Return the [X, Y] coordinate for the center point of the cell that contains the specified text.  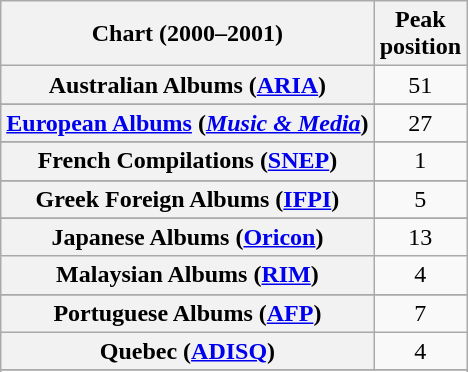
Quebec (ADISQ) [188, 351]
French Compilations (SNEP) [188, 161]
1 [420, 161]
Australian Albums (ARIA) [188, 85]
27 [420, 123]
Portuguese Albums (AFP) [188, 313]
European Albums (Music & Media) [188, 123]
51 [420, 85]
Greek Foreign Albums (IFPI) [188, 199]
5 [420, 199]
Japanese Albums (Oricon) [188, 237]
7 [420, 313]
13 [420, 237]
Peakposition [420, 34]
Malaysian Albums (RIM) [188, 275]
Chart (2000–2001) [188, 34]
